Locate the cell with the specified text and output its [X, Y] center coordinate. 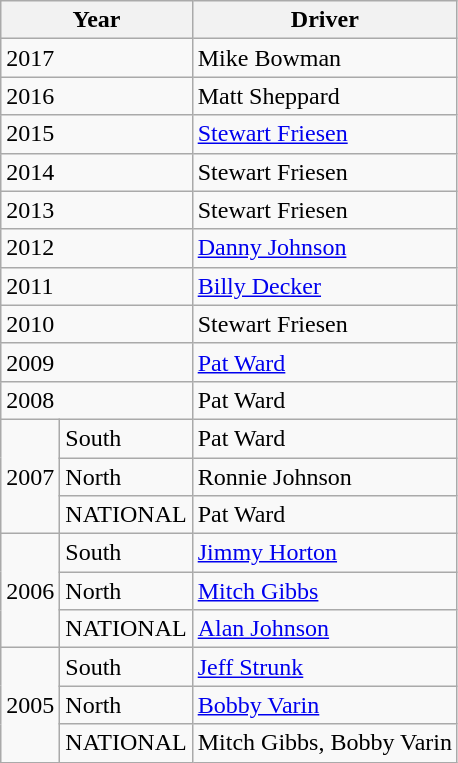
2017 [96, 58]
Mitch Gibbs [324, 591]
2010 [96, 324]
Matt Sheppard [324, 96]
2008 [96, 400]
Driver [324, 20]
Billy Decker [324, 286]
2006 [30, 591]
2016 [96, 96]
Year [96, 20]
2011 [96, 286]
Bobby Varin [324, 705]
2013 [96, 210]
Alan Johnson [324, 629]
2014 [96, 172]
2007 [30, 476]
Jeff Strunk [324, 667]
Ronnie Johnson [324, 477]
2012 [96, 248]
Mitch Gibbs, Bobby Varin [324, 743]
2009 [96, 362]
Jimmy Horton [324, 553]
2015 [96, 134]
Danny Johnson [324, 248]
Mike Bowman [324, 58]
2005 [30, 705]
